Extract the [X, Y] coordinate from the center of the cell holding the provided text.  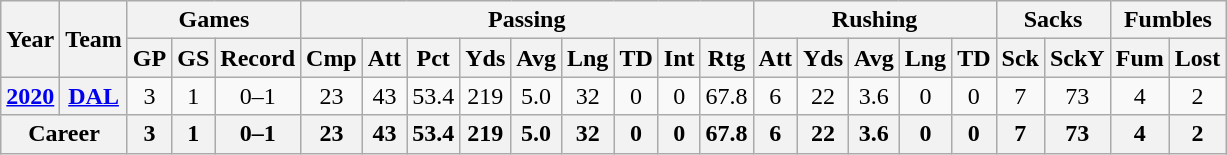
Career [64, 134]
DAL [94, 96]
SckY [1077, 58]
GS [194, 58]
Fumbles [1168, 20]
Sck [1020, 58]
Rtg [726, 58]
Rushing [874, 20]
Int [679, 58]
Fum [1140, 58]
Team [94, 39]
Year [30, 39]
Passing [528, 20]
Lost [1197, 58]
2020 [30, 96]
Record [258, 58]
GP [149, 58]
Games [214, 20]
Cmp [332, 58]
Pct [434, 58]
Sacks [1053, 20]
